Locate the cell with the specified text and output its (X, Y) center coordinate. 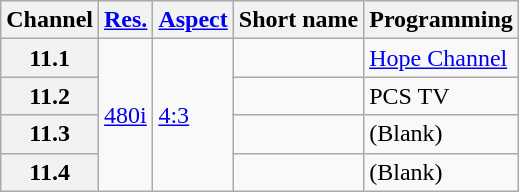
Res. (126, 20)
Channel (50, 20)
11.1 (50, 58)
480i (126, 115)
PCS TV (442, 96)
4:3 (193, 115)
Hope Channel (442, 58)
Aspect (193, 20)
Short name (298, 20)
11.3 (50, 134)
11.4 (50, 172)
11.2 (50, 96)
Programming (442, 20)
